Identify which cell holds the provided text, then report its [x, y] central coordinate. 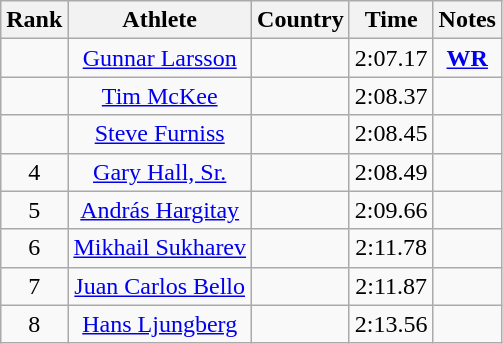
Country [301, 20]
Tim McKee [160, 96]
WR [467, 58]
András Hargitay [160, 210]
5 [34, 210]
Mikhail Sukharev [160, 248]
2:11.78 [391, 248]
Gunnar Larsson [160, 58]
2:08.37 [391, 96]
2:13.56 [391, 324]
7 [34, 286]
6 [34, 248]
Juan Carlos Bello [160, 286]
4 [34, 172]
2:07.17 [391, 58]
2:09.66 [391, 210]
Athlete [160, 20]
Gary Hall, Sr. [160, 172]
2:11.87 [391, 286]
8 [34, 324]
2:08.45 [391, 134]
Rank [34, 20]
Time [391, 20]
2:08.49 [391, 172]
Notes [467, 20]
Steve Furniss [160, 134]
Hans Ljungberg [160, 324]
